From the cell containing the given text, extract its center point as [x, y] coordinate. 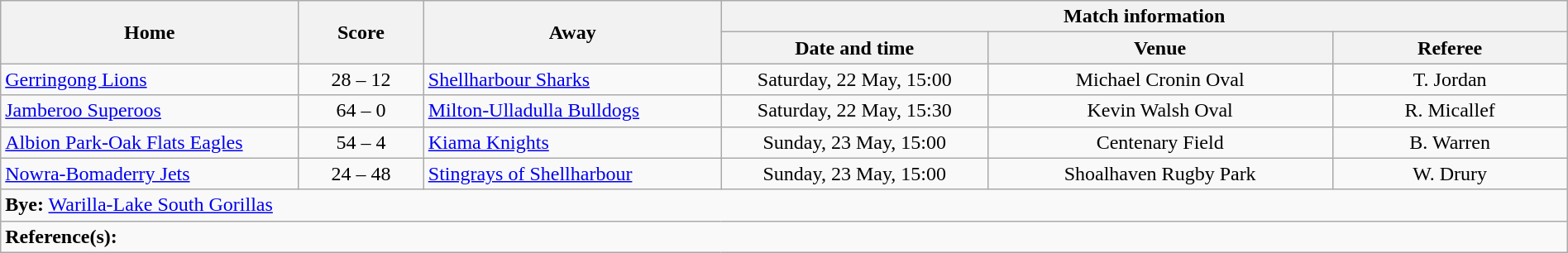
R. Micallef [1450, 111]
Michael Cronin Oval [1159, 79]
Referee [1450, 48]
B. Warren [1450, 142]
Shoalhaven Rugby Park [1159, 174]
Date and time [854, 48]
24 – 48 [361, 174]
Centenary Field [1159, 142]
Match information [1145, 17]
Bye: Warilla-Lake South Gorillas [784, 205]
28 – 12 [361, 79]
Away [572, 32]
64 – 0 [361, 111]
Jamberoo Superoos [150, 111]
Home [150, 32]
Reference(s): [784, 236]
W. Drury [1450, 174]
Kevin Walsh Oval [1159, 111]
Milton-Ulladulla Bulldogs [572, 111]
54 – 4 [361, 142]
Stingrays of Shellharbour [572, 174]
Score [361, 32]
Kiama Knights [572, 142]
Venue [1159, 48]
Gerringong Lions [150, 79]
Saturday, 22 May, 15:30 [854, 111]
Shellharbour Sharks [572, 79]
T. Jordan [1450, 79]
Albion Park-Oak Flats Eagles [150, 142]
Saturday, 22 May, 15:00 [854, 79]
Nowra-Bomaderry Jets [150, 174]
